Return the [x, y] coordinate for the center point of the cell that contains the specified text.  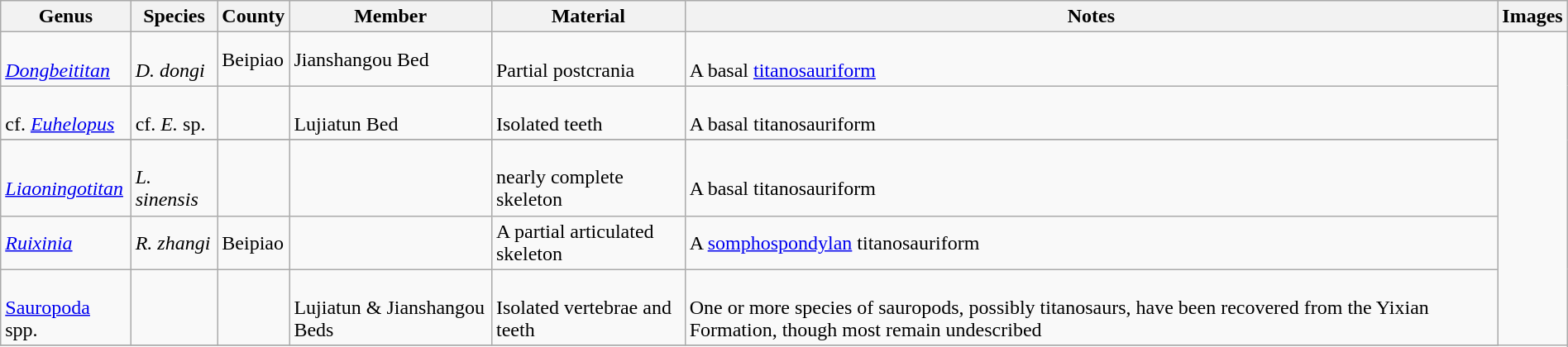
Images [1532, 17]
Jianshangou Bed [390, 59]
One or more species of sauropods, possibly titanosaurs, have been recovered from the Yixian Formation, though most remain undescribed [1092, 307]
Lujiatun Bed [390, 112]
A somphospondylan titanosauriform [1092, 243]
D. dongi [174, 59]
Isolated teeth [588, 112]
cf. E. sp. [174, 112]
L. sinensis [174, 178]
Dongbeititan [66, 59]
Ruixinia [66, 243]
A partial articulated skeleton [588, 243]
Material [588, 17]
cf. Euhelopus [66, 112]
Partial postcrania [588, 59]
Liaoningotitan [66, 178]
Member [390, 17]
Genus [66, 17]
Species [174, 17]
Sauropoda spp. [66, 307]
Notes [1092, 17]
R. zhangi [174, 243]
nearly complete skeleton [588, 178]
Isolated vertebrae and teeth [588, 307]
Lujiatun & Jianshangou Beds [390, 307]
County [253, 17]
